Return the (x, y) coordinate for the center point of the cell that contains the specified text.  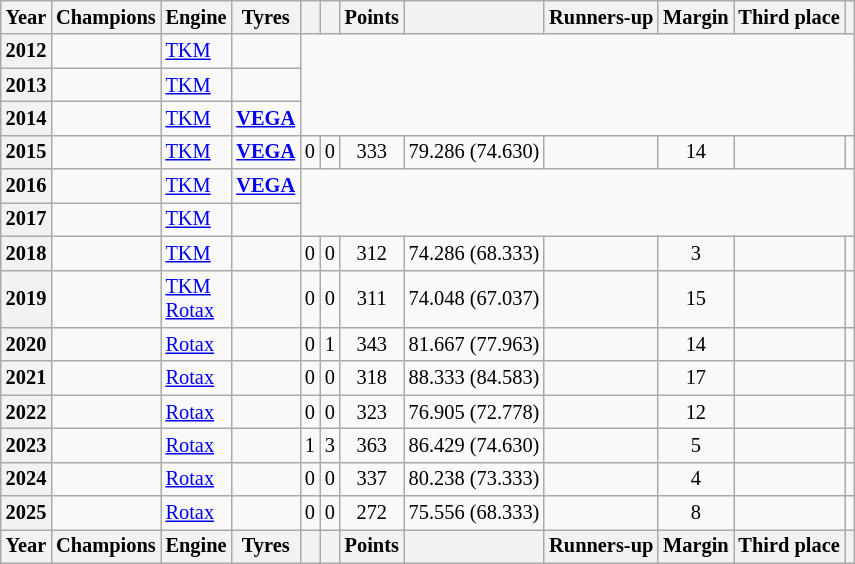
8 (696, 513)
80.238 (73.333) (474, 479)
337 (372, 479)
2021 (26, 378)
74.048 (67.037) (474, 299)
4 (696, 479)
76.905 (72.778) (474, 412)
318 (372, 378)
17 (696, 378)
2012 (26, 51)
2015 (26, 152)
323 (372, 412)
2014 (26, 118)
75.556 (68.333) (474, 513)
86.429 (74.630) (474, 445)
2022 (26, 412)
272 (372, 513)
2020 (26, 344)
2024 (26, 479)
2019 (26, 299)
2016 (26, 186)
2013 (26, 85)
311 (372, 299)
5 (696, 445)
2025 (26, 513)
TKM Rotax (196, 299)
2018 (26, 253)
2023 (26, 445)
79.286 (74.630) (474, 152)
312 (372, 253)
88.333 (84.583) (474, 378)
74.286 (68.333) (474, 253)
333 (372, 152)
343 (372, 344)
12 (696, 412)
2017 (26, 219)
15 (696, 299)
363 (372, 445)
81.667 (77.963) (474, 344)
